Return (x, y) of the center of cell containing provided text 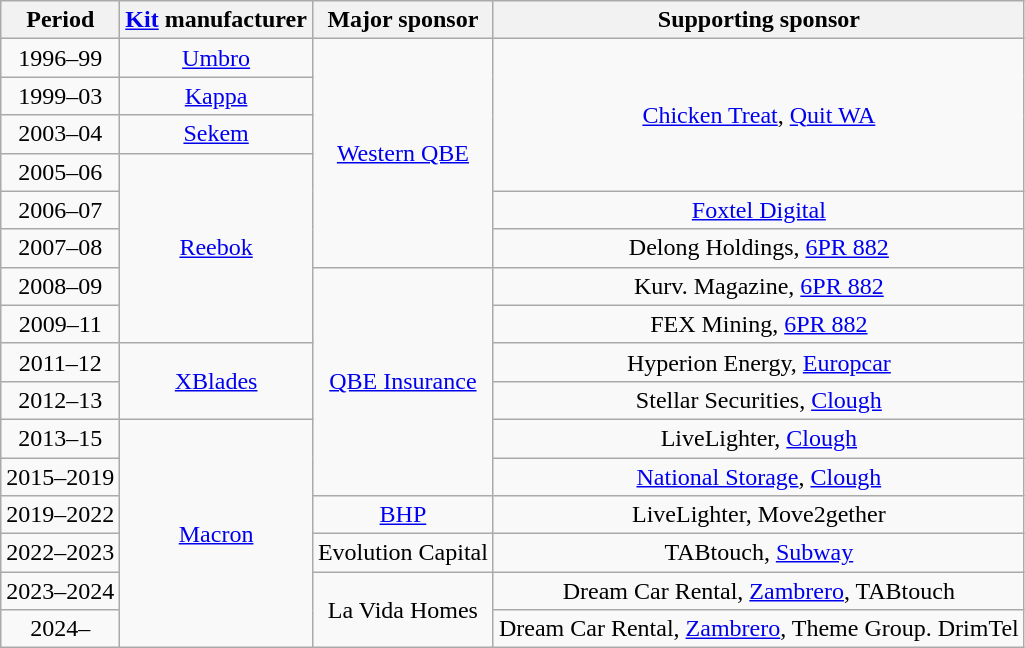
BHP (402, 515)
2013–15 (60, 438)
1996–99 (60, 58)
LiveLighter, Move2gether (758, 515)
2007–08 (60, 248)
Evolution Capital (402, 553)
Chicken Treat, Quit WA (758, 115)
Kurv. Magazine, 6PR 882 (758, 286)
Stellar Securities, Clough (758, 400)
2003–04 (60, 134)
Period (60, 20)
Major sponsor (402, 20)
2015–2019 (60, 477)
Foxtel Digital (758, 210)
QBE Insurance (402, 381)
Hyperion Energy, Europcar (758, 362)
La Vida Homes (402, 610)
National Storage, Clough (758, 477)
2011–12 (60, 362)
TABtouch, Subway (758, 553)
Dream Car Rental, Zambrero, TABtouch (758, 591)
Kit manufacturer (216, 20)
Western QBE (402, 153)
Sekem (216, 134)
Kappa (216, 96)
2008–09 (60, 286)
1999–03 (60, 96)
Dream Car Rental, Zambrero, Theme Group. DrimTel (758, 629)
2006–07 (60, 210)
2005–06 (60, 172)
2009–11 (60, 324)
Umbro (216, 58)
2022–2023 (60, 553)
2023–2024 (60, 591)
2024– (60, 629)
Supporting sponsor (758, 20)
LiveLighter, Clough (758, 438)
Delong Holdings, 6PR 882 (758, 248)
2019–2022 (60, 515)
FEX Mining, 6PR 882 (758, 324)
2012–13 (60, 400)
Reebok (216, 248)
XBlades (216, 381)
Macron (216, 533)
